Provide the (X, Y) coordinate of the cell's center where the given text is located.  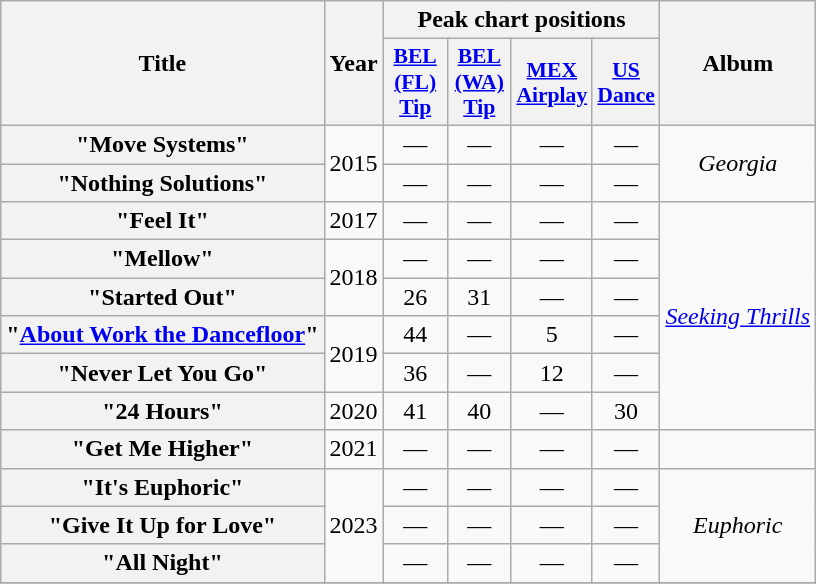
2018 (354, 278)
2017 (354, 221)
"Get Me Higher" (162, 449)
Title (162, 64)
44 (415, 335)
2015 (354, 163)
5 (552, 335)
"Started Out" (162, 297)
2023 (354, 525)
31 (479, 297)
USDance (626, 82)
"Move Systems" (162, 144)
2021 (354, 449)
MEXAirplay (552, 82)
"About Work the Dancefloor" (162, 335)
Year (354, 64)
"All Night" (162, 563)
BEL(WA)Tip (479, 82)
Peak chart positions (522, 20)
Seeking Thrills (738, 316)
"24 Hours" (162, 411)
Georgia (738, 163)
Album (738, 64)
2020 (354, 411)
"Give It Up for Love" (162, 525)
"Never Let You Go" (162, 373)
41 (415, 411)
36 (415, 373)
"It's Euphoric" (162, 487)
30 (626, 411)
2019 (354, 354)
"Nothing Solutions" (162, 183)
"Mellow" (162, 259)
26 (415, 297)
BEL(FL)Tip (415, 82)
Euphoric (738, 525)
40 (479, 411)
12 (552, 373)
"Feel It" (162, 221)
